Search for the cell housing the specified text and yield its [X, Y] center coordinate. 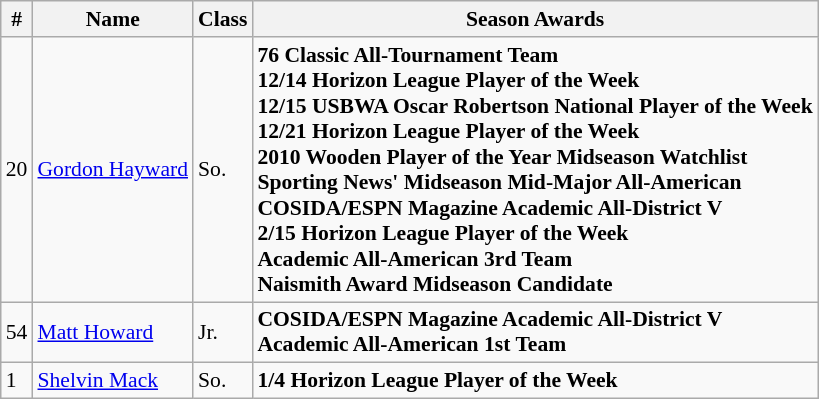
Jr. [222, 332]
Name [112, 19]
Matt Howard [112, 332]
20 [17, 170]
54 [17, 332]
Gordon Hayward [112, 170]
1/4 Horizon League Player of the Week [534, 381]
Class [222, 19]
# [17, 19]
Season Awards [534, 19]
COSIDA/ESPN Magazine Academic All-District VAcademic All-American 1st Team [534, 332]
Shelvin Mack [112, 381]
1 [17, 381]
